Scan for the cell matching the given text and deliver its [x, y] coordinate at center. 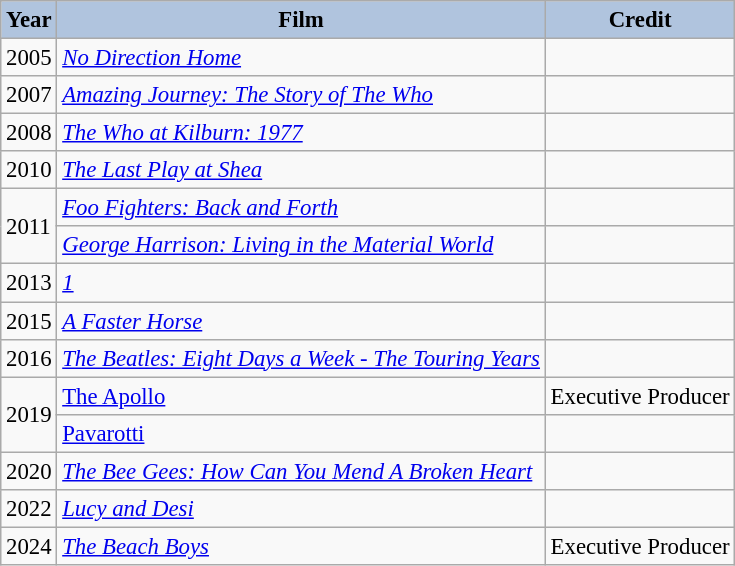
2022 [29, 509]
Foo Fighters: Back and Forth [301, 208]
The Who at Kilburn: 1977 [301, 133]
2024 [29, 546]
2007 [29, 95]
2010 [29, 170]
The Last Play at Shea [301, 170]
Year [29, 20]
The Beach Boys [301, 546]
2016 [29, 358]
The Beatles: Eight Days a Week - The Touring Years [301, 358]
The Apollo [301, 396]
Credit [640, 20]
2019 [29, 414]
George Harrison: Living in the Material World [301, 245]
2013 [29, 283]
2020 [29, 471]
Lucy and Desi [301, 509]
The Bee Gees: How Can You Mend A Broken Heart [301, 471]
1 [301, 283]
Amazing Journey: The Story of The Who [301, 95]
2015 [29, 321]
Pavarotti [301, 433]
2008 [29, 133]
No Direction Home [301, 58]
Film [301, 20]
2005 [29, 58]
A Faster Horse [301, 321]
2011 [29, 226]
